Provide the [X, Y] coordinate of the cell's center where the given text is located.  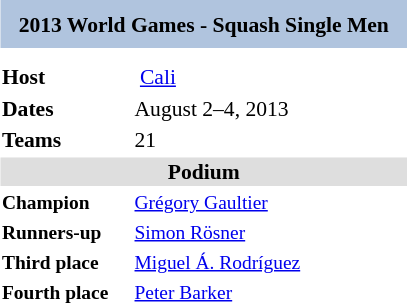
21 [270, 140]
2013 World Games - Squash Single Men [203, 24]
Host [65, 77]
Dates [65, 108]
Runners-up [65, 232]
Third place [65, 262]
Simon Rösner [270, 232]
Champion [65, 202]
August 2–4, 2013 [270, 108]
Cali [270, 77]
Teams [65, 140]
Grégory Gaultier [270, 202]
Miguel Á. Rodríguez [270, 262]
Podium [203, 172]
